Identify which cell holds the provided text, then report its [x, y] central coordinate. 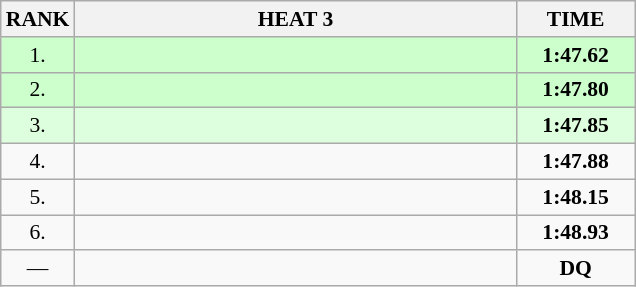
4. [38, 162]
5. [38, 197]
1:47.80 [576, 90]
1. [38, 55]
6. [38, 233]
DQ [576, 269]
1:47.85 [576, 126]
3. [38, 126]
RANK [38, 19]
1:47.62 [576, 55]
1:47.88 [576, 162]
1:48.15 [576, 197]
1:48.93 [576, 233]
HEAT 3 [295, 19]
2. [38, 90]
TIME [576, 19]
— [38, 269]
